Pinpoint the cell where the given text exists, returning its [X, Y] midpoint coordinate. 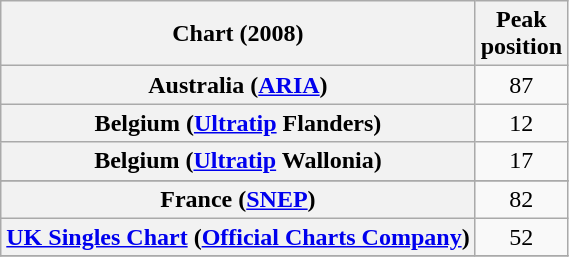
Chart (2008) [238, 34]
Peakposition [521, 34]
17 [521, 161]
Belgium (Ultratip Wallonia) [238, 161]
UK Singles Chart (Official Charts Company) [238, 237]
Belgium (Ultratip Flanders) [238, 123]
82 [521, 199]
12 [521, 123]
France (SNEP) [238, 199]
87 [521, 85]
Australia (ARIA) [238, 85]
52 [521, 237]
